Find where the given text appears and provide that cell's center as [X, Y] coordinate. 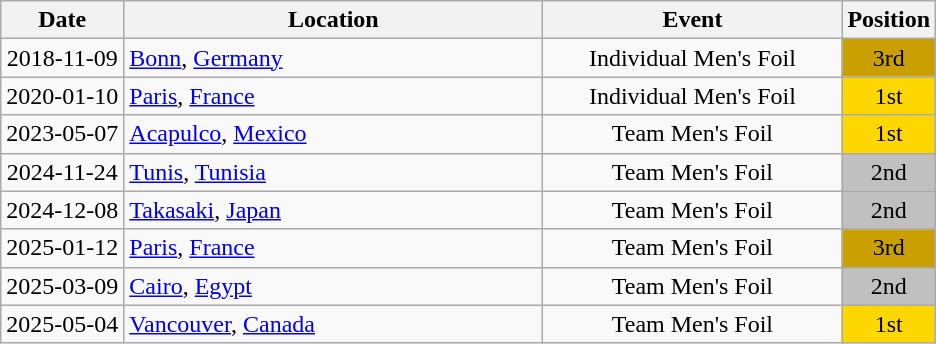
Location [334, 20]
2018-11-09 [62, 58]
Takasaki, Japan [334, 210]
2020-01-10 [62, 96]
2024-12-08 [62, 210]
Tunis, Tunisia [334, 172]
2025-01-12 [62, 248]
2024-11-24 [62, 172]
Acapulco, Mexico [334, 134]
Cairo, Egypt [334, 286]
Bonn, Germany [334, 58]
2025-05-04 [62, 324]
2025-03-09 [62, 286]
2023-05-07 [62, 134]
Vancouver, Canada [334, 324]
Position [889, 20]
Event [692, 20]
Date [62, 20]
